Output the (X, Y) coordinate of the center of the cell containing the given text.  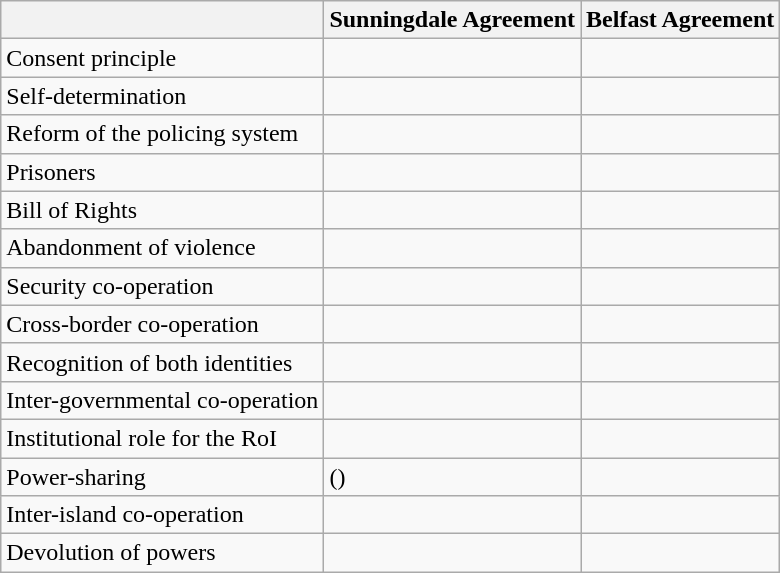
Inter-island co-operation (162, 515)
Consent principle (162, 58)
Prisoners (162, 172)
Recognition of both identities (162, 362)
Self-determination (162, 96)
Bill of Rights (162, 210)
() (452, 477)
Inter-governmental co-operation (162, 400)
Security co-operation (162, 286)
Devolution of powers (162, 553)
Sunningdale Agreement (452, 20)
Cross-border co-operation (162, 324)
Belfast Agreement (680, 20)
Reform of the policing system (162, 134)
Institutional role for the RoI (162, 438)
Power-sharing (162, 477)
Abandonment of violence (162, 248)
